Determine the [x, y] coordinate at the center of the cell enclosing the given text.  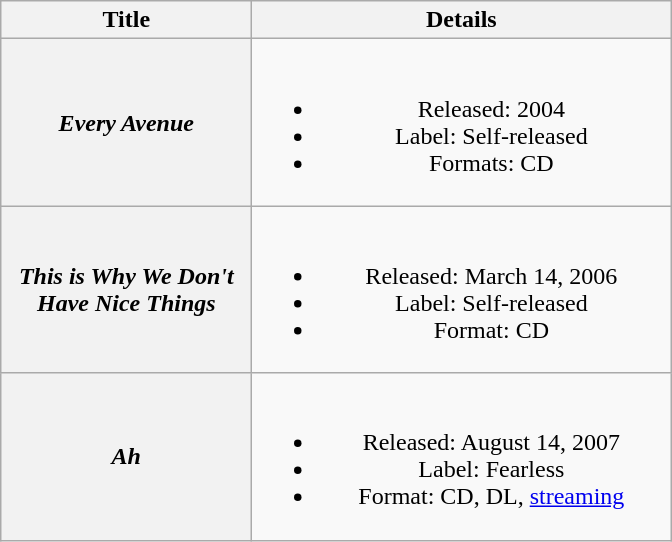
Details [462, 20]
Released: March 14, 2006Label: Self-releasedFormat: CD [462, 290]
Title [126, 20]
Released: August 14, 2007Label: FearlessFormat: CD, DL, streaming [462, 456]
This is Why We Don't Have Nice Things [126, 290]
Every Avenue [126, 122]
Ah [126, 456]
Released: 2004Label: Self-releasedFormats: CD [462, 122]
